Output the [x, y] coordinate of the center of the cell containing the given text.  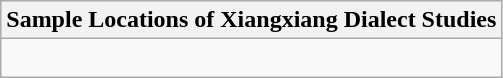
Sample Locations of Xiangxiang Dialect Studies [252, 20]
